Pinpoint the cell where the given text exists, returning its (X, Y) midpoint coordinate. 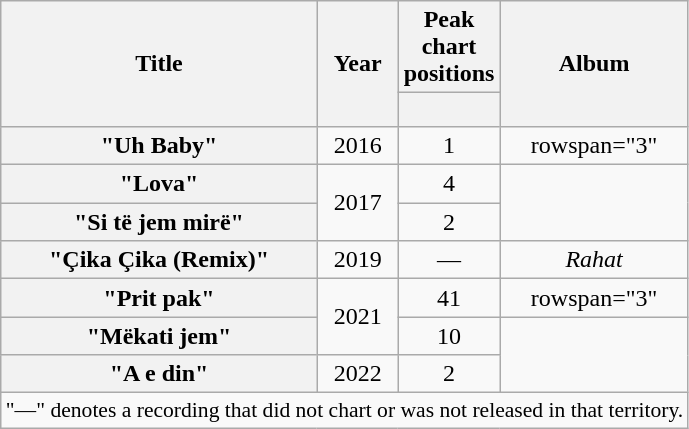
"A e din" (159, 374)
41 (449, 298)
— (449, 260)
2019 (358, 260)
"Çika Çika (Remix)" (159, 260)
10 (449, 336)
2021 (358, 317)
2022 (358, 374)
"Uh Baby" (159, 145)
Title (159, 64)
"Si të jem mirë" (159, 222)
Rahat (594, 260)
4 (449, 184)
"Lova" (159, 184)
Year (358, 64)
"Prit pak" (159, 298)
Peakchartpositions (449, 47)
2016 (358, 145)
"Mëkati jem" (159, 336)
2017 (358, 203)
"—" denotes a recording that did not chart or was not released in that territory. (345, 411)
1 (449, 145)
Album (594, 64)
